Output the (x, y) coordinate of the center of the cell containing the given text.  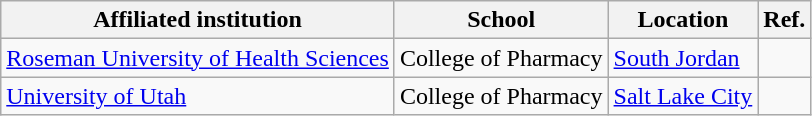
Location (683, 20)
School (501, 20)
Affiliated institution (198, 20)
South Jordan (683, 58)
Salt Lake City (683, 96)
Roseman University of Health Sciences (198, 58)
Ref. (784, 20)
University of Utah (198, 96)
